Provide the [x, y] coordinate of the cell's center where the given text is located.  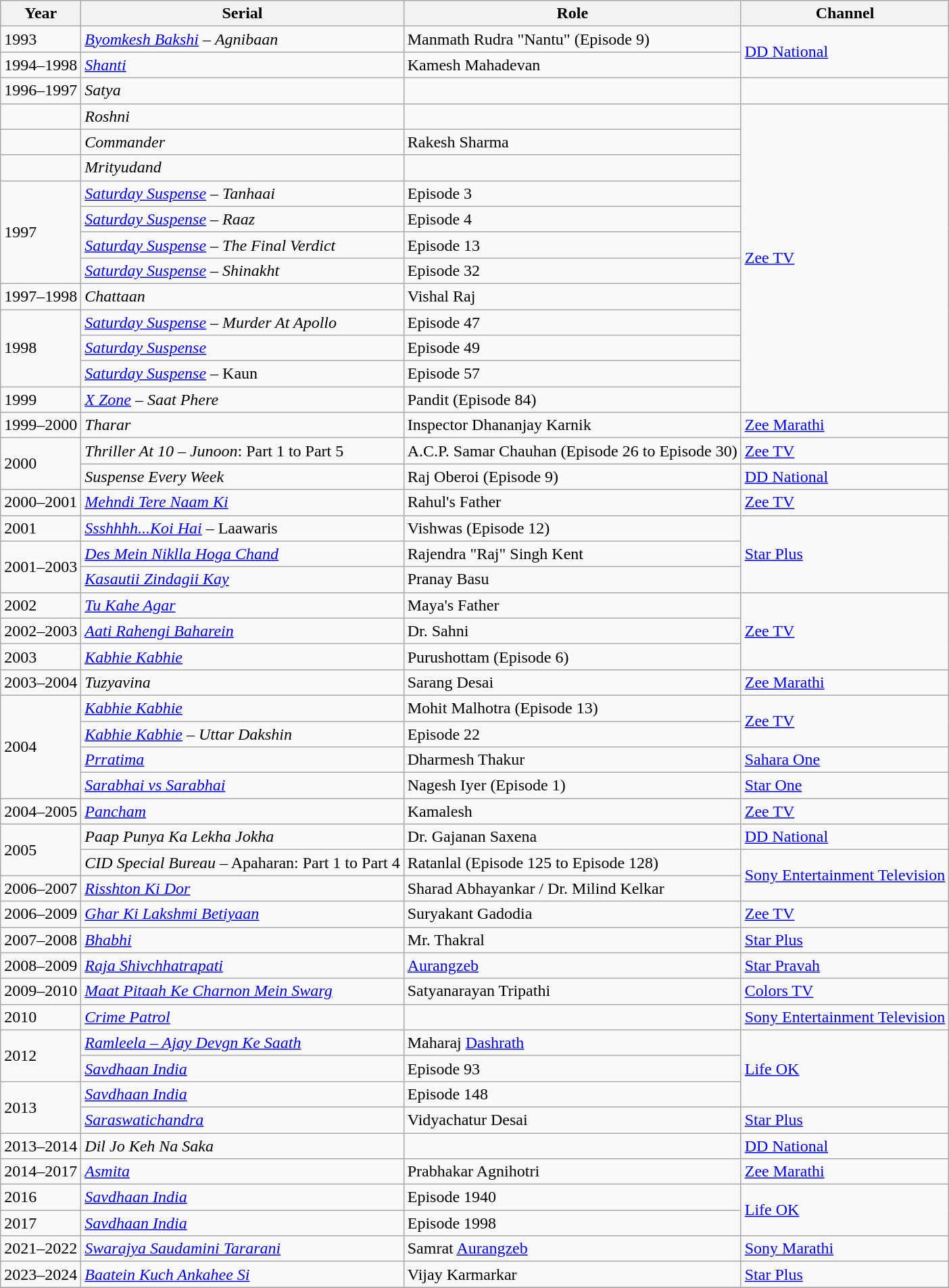
Rakesh Sharma [572, 142]
Saturday Suspense – The Final Verdict [242, 245]
2003–2004 [41, 682]
2007–2008 [41, 940]
Saraswatichandra [242, 1120]
Maat Pitaah Ke Charnon Mein Swarg [242, 991]
Suspense Every Week [242, 477]
2021–2022 [41, 1249]
Episode 148 [572, 1094]
Saturday Suspense – Kaun [242, 374]
Kabhie Kabhie – Uttar Dakshin [242, 734]
Vishwas (Episode 12) [572, 528]
Dil Jo Keh Na Saka [242, 1146]
Suryakant Gadodia [572, 914]
Satyanarayan Tripathi [572, 991]
Episode 32 [572, 270]
A.C.P. Samar Chauhan (Episode 26 to Episode 30) [572, 451]
Tharar [242, 425]
Baatein Kuch Ankahee Si [242, 1274]
2003 [41, 657]
Prabhakar Agnihotri [572, 1172]
Episode 4 [572, 219]
Mrityudand [242, 168]
Sahara One [845, 760]
Star Pravah [845, 965]
Role [572, 14]
Sony Marathi [845, 1249]
Maya's Father [572, 605]
2013 [41, 1107]
Aati Rahengi Baharein [242, 631]
1998 [41, 348]
Raj Oberoi (Episode 9) [572, 477]
Mehndi Tere Naam Ki [242, 502]
Episode 57 [572, 374]
2000 [41, 464]
Sarabhai vs Sarabhai [242, 786]
Thriller At 10 – Junoon: Part 1 to Part 5 [242, 451]
Rahul's Father [572, 502]
1993 [41, 39]
2004–2005 [41, 811]
2014–2017 [41, 1172]
Nagesh Iyer (Episode 1) [572, 786]
Satya [242, 91]
Asmita [242, 1172]
Inspector Dhananjay Karnik [572, 425]
2013–2014 [41, 1146]
Mohit Malhotra (Episode 13) [572, 708]
1997–1998 [41, 296]
Sharad Abhayankar / Dr. Milind Kelkar [572, 888]
2016 [41, 1197]
1996–1997 [41, 91]
Mr. Thakral [572, 940]
Vidyachatur Desai [572, 1120]
2005 [41, 850]
2001 [41, 528]
Star One [845, 786]
Pandit (Episode 84) [572, 400]
Ramleela – Ajay Devgn Ke Saath [242, 1043]
Paap Punya Ka Lekha Jokha [242, 837]
Episode 49 [572, 348]
Episode 13 [572, 245]
Episode 93 [572, 1068]
Kasautii Zindagii Kay [242, 579]
X Zone – Saat Phere [242, 400]
2006–2007 [41, 888]
Vishal Raj [572, 296]
Shanti [242, 65]
Ratanlal (Episode 125 to Episode 128) [572, 863]
Colors TV [845, 991]
Serial [242, 14]
Episode 1998 [572, 1223]
Vijay Karmarkar [572, 1274]
Saturday Suspense – Murder At Apollo [242, 323]
Dr. Sahni [572, 631]
2023–2024 [41, 1274]
Raja Shivchhatrapati [242, 965]
2000–2001 [41, 502]
Episode 3 [572, 193]
Manmath Rudra "Nantu" (Episode 9) [572, 39]
Kamesh Mahadevan [572, 65]
Chattaan [242, 296]
Ghar Ki Lakshmi Betiyaan [242, 914]
1999–2000 [41, 425]
1997 [41, 232]
2006–2009 [41, 914]
2002 [41, 605]
Dr. Gajanan Saxena [572, 837]
Saturday Suspense – Shinakht [242, 270]
2010 [41, 1017]
Tu Kahe Agar [242, 605]
Pranay Basu [572, 579]
Episode 47 [572, 323]
Samrat Aurangzeb [572, 1249]
Maharaj Dashrath [572, 1043]
Bhabhi [242, 940]
Channel [845, 14]
Purushottam (Episode 6) [572, 657]
2009–2010 [41, 991]
Saturday Suspense [242, 348]
Swarajya Saudamini Tararani [242, 1249]
Des Mein Niklla Hoga Chand [242, 554]
Commander [242, 142]
Crime Patrol [242, 1017]
Dharmesh Thakur [572, 760]
Episode 22 [572, 734]
Ssshhhh...Koi Hai – Laawaris [242, 528]
Saturday Suspense – Tanhaai [242, 193]
2008–2009 [41, 965]
Aurangzeb [572, 965]
2002–2003 [41, 631]
Risshton Ki Dor [242, 888]
Pancham [242, 811]
2012 [41, 1055]
Episode 1940 [572, 1197]
2004 [41, 746]
2017 [41, 1223]
Byomkesh Bakshi – Agnibaan [242, 39]
1999 [41, 400]
Year [41, 14]
Saturday Suspense – Raaz [242, 219]
Roshni [242, 116]
Kamalesh [572, 811]
Rajendra "Raj" Singh Kent [572, 554]
Sarang Desai [572, 682]
Prratima [242, 760]
1994–1998 [41, 65]
2001–2003 [41, 567]
Tuzyavina [242, 682]
CID Special Bureau – Apaharan: Part 1 to Part 4 [242, 863]
